Determine the (X, Y) coordinate at the center of the cell enclosing the given text.  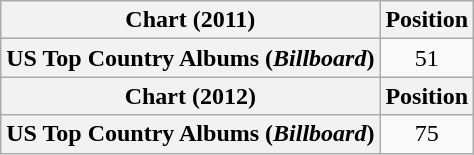
75 (427, 134)
51 (427, 58)
Chart (2012) (190, 96)
Chart (2011) (190, 20)
